Detect which cell encompasses the target text, then output its [x, y] center coordinate. 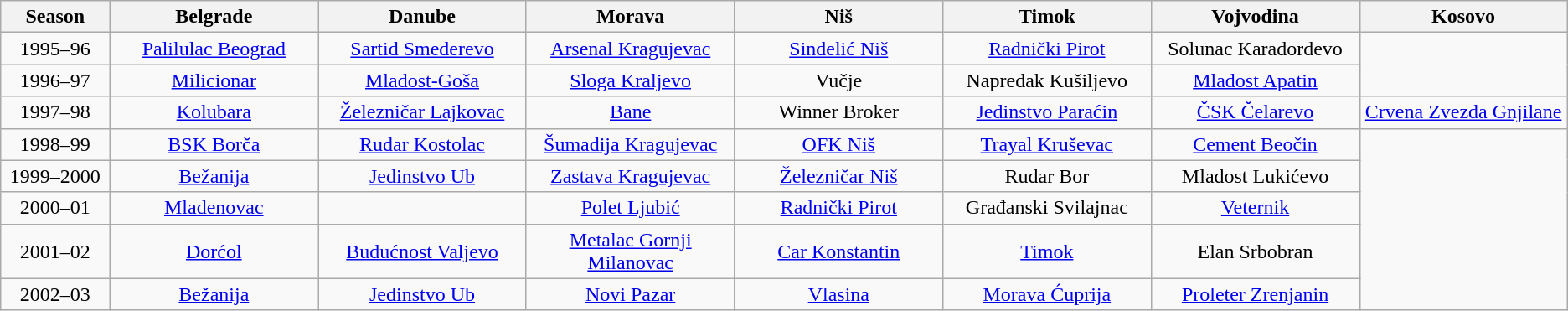
Rudar Kostolac [422, 144]
1999–2000 [55, 176]
Mladost Lukićevo [1255, 176]
Elan Srbobran [1255, 251]
Belgrade [214, 17]
ČSK Čelarevo [1255, 112]
2001–02 [55, 251]
Trayal Kruševac [1047, 144]
Dorćol [214, 251]
Jedinstvo Paraćin [1047, 112]
Metalac Gornji Milanovac [630, 251]
Cement Beočin [1255, 144]
Veternik [1255, 208]
Novi Pazar [630, 294]
Železničar Niš [839, 176]
Milicionar [214, 80]
Solunac Karađorđevo [1255, 49]
BSK Borča [214, 144]
Vučje [839, 80]
Sinđelić Niš [839, 49]
Zastava Kragujevac [630, 176]
Sartid Smederevo [422, 49]
Vojvodina [1255, 17]
Mladost-Goša [422, 80]
Morava Ćuprija [1047, 294]
Železničar Lajkovac [422, 112]
Napredak Kušiljevo [1047, 80]
Car Konstantin [839, 251]
Danube [422, 17]
Kolubara [214, 112]
2002–03 [55, 294]
Mladost Apatin [1255, 80]
Proleter Zrenjanin [1255, 294]
1995–96 [55, 49]
1996–97 [55, 80]
Palilulac Beograd [214, 49]
Vlasina [839, 294]
1997–98 [55, 112]
Sloga Kraljevo [630, 80]
OFK Niš [839, 144]
1998–99 [55, 144]
Budućnost Valjevo [422, 251]
Niš [839, 17]
Season [55, 17]
Bane [630, 112]
Rudar Bor [1047, 176]
Morava [630, 17]
Arsenal Kragujevac [630, 49]
2000–01 [55, 208]
Winner Broker [839, 112]
Šumadija Kragujevac [630, 144]
Kosovo [1463, 17]
Građanski Svilajnac [1047, 208]
Mladenovac [214, 208]
Polet Ljubić [630, 208]
Crvena Zvezda Gnjilane [1463, 112]
